Return (x, y) of the center of cell containing provided text 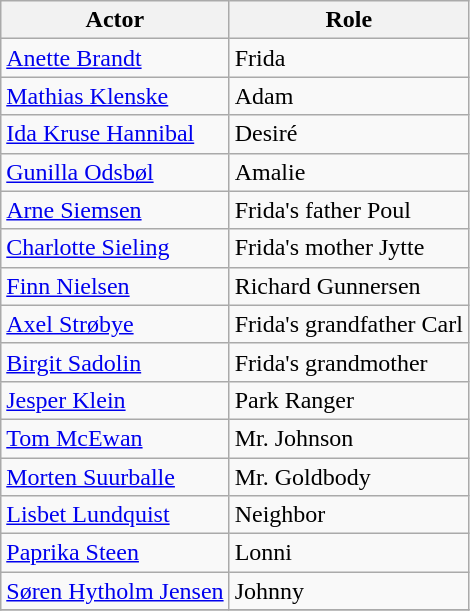
Mr. Johnson (348, 438)
Lonni (348, 553)
Adam (348, 96)
Role (348, 20)
Park Ranger (348, 400)
Charlotte Sieling (115, 248)
Frida's father Poul (348, 210)
Johnny (348, 591)
Richard Gunnersen (348, 286)
Paprika Steen (115, 553)
Amalie (348, 172)
Frida (348, 58)
Birgit Sadolin (115, 362)
Anette Brandt (115, 58)
Desiré (348, 134)
Søren Hytholm Jensen (115, 591)
Neighbor (348, 515)
Lisbet Lundquist (115, 515)
Jesper Klein (115, 400)
Mr. Goldbody (348, 477)
Morten Suurballe (115, 477)
Actor (115, 20)
Frida's mother Jytte (348, 248)
Tom McEwan (115, 438)
Arne Siemsen (115, 210)
Mathias Klenske (115, 96)
Frida's grandmother (348, 362)
Axel Strøbye (115, 324)
Finn Nielsen (115, 286)
Ida Kruse Hannibal (115, 134)
Gunilla Odsbøl (115, 172)
Frida's grandfather Carl (348, 324)
